Pinpoint the cell where the given text exists, returning its [x, y] midpoint coordinate. 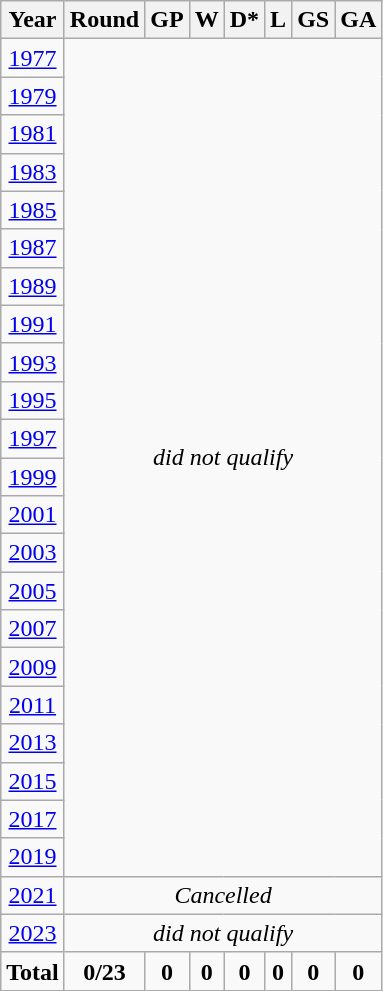
1977 [33, 58]
2017 [33, 819]
1979 [33, 96]
2015 [33, 781]
0/23 [104, 971]
GS [314, 20]
1993 [33, 362]
GP [167, 20]
2011 [33, 705]
Round [104, 20]
2001 [33, 515]
2005 [33, 591]
Total [33, 971]
1983 [33, 172]
Year [33, 20]
2023 [33, 933]
1981 [33, 134]
D* [244, 20]
W [206, 20]
Cancelled [223, 895]
2007 [33, 629]
1991 [33, 324]
1985 [33, 210]
2019 [33, 857]
1999 [33, 477]
2003 [33, 553]
GA [358, 20]
2009 [33, 667]
1995 [33, 400]
2021 [33, 895]
2013 [33, 743]
L [278, 20]
1987 [33, 248]
1997 [33, 438]
1989 [33, 286]
